Output the (X, Y) coordinate of the center of the cell containing the given text.  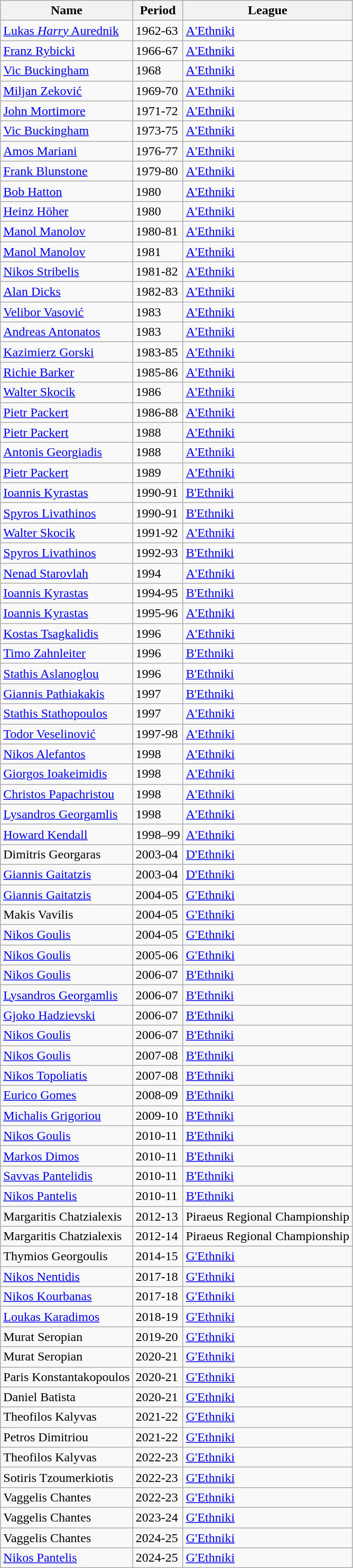
Todor Veselinović (67, 734)
Sotiris Tzoumerkiotis (67, 1477)
Paris Konstantakopoulos (67, 1377)
Kostas Tsagkalidis (67, 634)
Timo Zahnleiter (67, 654)
2023-24 (157, 1517)
1983-85 (157, 352)
2008-09 (157, 1095)
1966-67 (157, 51)
Richie Barker (67, 372)
1968 (157, 71)
Giorgos Ioakeimidis (67, 774)
1982-83 (157, 292)
Miljan Zeković (67, 91)
Nikos Stribelis (67, 272)
2012-13 (157, 1216)
Markos Dimos (67, 1156)
1986 (157, 392)
1973-75 (157, 131)
Dimitris Georgaras (67, 854)
1991-92 (157, 533)
1976-77 (157, 151)
Nenad Starovlah (67, 573)
1998–99 (157, 834)
Nikos Kourbanas (67, 1297)
Christos Papachristou (67, 794)
1985-86 (157, 372)
1989 (157, 473)
Nikos Topoliatis (67, 1075)
Michalis Grigoriou (67, 1116)
1981 (157, 252)
Frank Blunstone (67, 171)
Giannis Pathiakakis (67, 694)
1980-81 (157, 231)
2009-10 (157, 1116)
1981-82 (157, 272)
Stathis Aslanoglou (67, 674)
Heinz Höher (67, 211)
2019-20 (157, 1337)
2014-15 (157, 1257)
2012-14 (157, 1236)
Nikos Nentidis (67, 1277)
1994 (157, 573)
2018-19 (157, 1317)
2005-06 (157, 955)
Loukas Karadimos (67, 1317)
Andreas Antonatos (67, 332)
1979-80 (157, 171)
Petros Dimitriou (67, 1437)
Amos Mariani (67, 151)
1962-63 (157, 31)
Daniel Batista (67, 1397)
Lukas Harry Aurednik (67, 31)
Nikos Alefantos (67, 754)
1971-72 (157, 111)
Bob Hatton (67, 191)
League (267, 11)
Howard Kendall (67, 834)
Antonis Georgiadis (67, 452)
Eurico Gomes (67, 1095)
Kazimierz Gorski (67, 352)
Gjoko Hadzievski (67, 1015)
Name (67, 11)
1995-96 (157, 613)
1969-70 (157, 91)
1986-88 (157, 412)
1997-98 (157, 734)
John Mortimore (67, 111)
Velibor Vasović (67, 312)
Franz Rybicki (67, 51)
Stathis Stathopoulos (67, 714)
Makis Vavilis (67, 915)
Savvas Pantelidis (67, 1176)
1992-93 (157, 553)
Thymios Georgoulis (67, 1257)
Alan Dicks (67, 292)
Period (157, 11)
1994-95 (157, 593)
